Pinpoint the cell where the given text exists, returning its (x, y) midpoint coordinate. 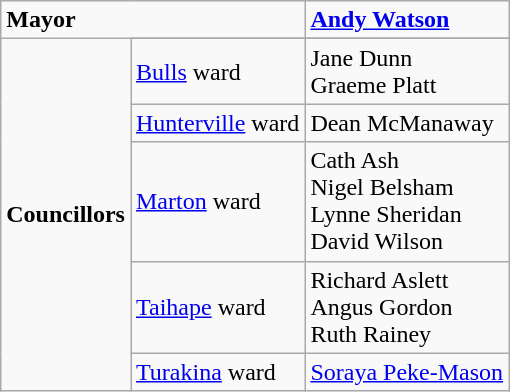
Andy Watson (407, 20)
Councillors (66, 215)
Bulls ward (217, 72)
Marton ward (217, 202)
Mayor (153, 20)
Cath AshNigel BelshamLynne SheridanDavid Wilson (407, 202)
Turakina ward (217, 372)
Taihape ward (217, 307)
Soraya Peke-Mason (407, 372)
Richard AslettAngus GordonRuth Rainey (407, 307)
Jane DunnGraeme Platt (407, 72)
Hunterville ward (217, 123)
Dean McManaway (407, 123)
